Identify which cell holds the provided text, then report its (X, Y) central coordinate. 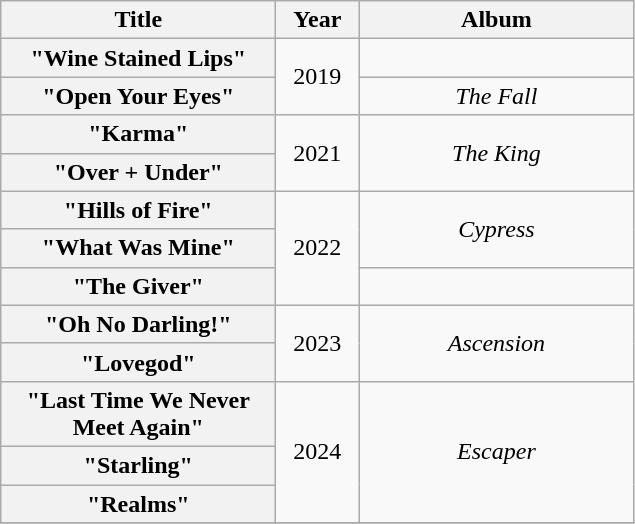
The Fall (496, 96)
"What Was Mine" (138, 248)
"Over + Under" (138, 172)
"Open Your Eyes" (138, 96)
"Starling" (138, 465)
2024 (318, 452)
"Wine Stained Lips" (138, 58)
"Karma" (138, 134)
"Last Time We Never Meet Again" (138, 414)
"Realms" (138, 503)
Ascension (496, 343)
"The Giver" (138, 286)
"Hills of Fire" (138, 210)
Album (496, 20)
2021 (318, 153)
Title (138, 20)
"Oh No Darling!" (138, 324)
Year (318, 20)
The King (496, 153)
2022 (318, 248)
2023 (318, 343)
"Lovegod" (138, 362)
Escaper (496, 452)
Cypress (496, 229)
2019 (318, 77)
